Output the [x, y] coordinate of the center of the cell containing the given text.  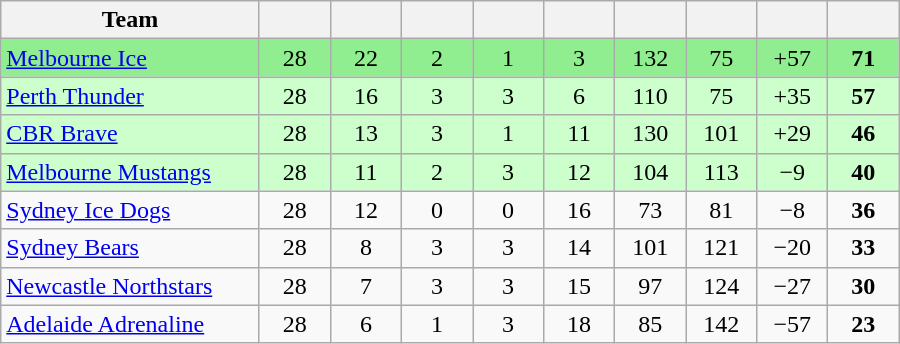
14 [580, 248]
23 [864, 324]
Melbourne Mustangs [130, 172]
46 [864, 134]
57 [864, 96]
Melbourne Ice [130, 58]
33 [864, 248]
97 [650, 286]
15 [580, 286]
−57 [792, 324]
124 [722, 286]
−8 [792, 210]
30 [864, 286]
Sydney Bears [130, 248]
+29 [792, 134]
CBR Brave [130, 134]
−20 [792, 248]
104 [650, 172]
121 [722, 248]
+35 [792, 96]
85 [650, 324]
−27 [792, 286]
71 [864, 58]
81 [722, 210]
22 [366, 58]
Sydney Ice Dogs [130, 210]
+57 [792, 58]
Adelaide Adrenaline [130, 324]
142 [722, 324]
110 [650, 96]
130 [650, 134]
132 [650, 58]
13 [366, 134]
Newcastle Northstars [130, 286]
36 [864, 210]
18 [580, 324]
8 [366, 248]
7 [366, 286]
113 [722, 172]
40 [864, 172]
−9 [792, 172]
Team [130, 20]
Perth Thunder [130, 96]
73 [650, 210]
